Return [X, Y] of the center of cell containing provided text 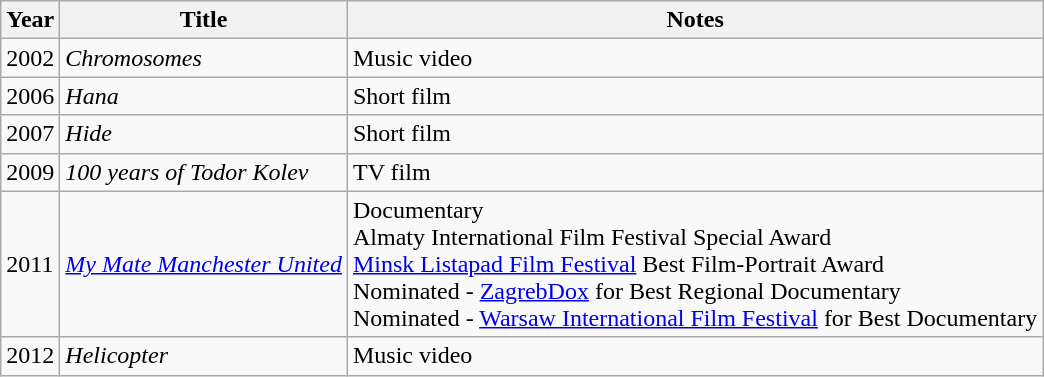
TV film [694, 172]
Hide [204, 134]
Title [204, 20]
2007 [30, 134]
My Mate Manchester United [204, 264]
2002 [30, 58]
2012 [30, 356]
Helicopter [204, 356]
Year [30, 20]
2006 [30, 96]
2011 [30, 264]
Notes [694, 20]
Chromosomes [204, 58]
Hana [204, 96]
2009 [30, 172]
100 years of Todor Kolev [204, 172]
